Provide the [X, Y] coordinate of the cell's center where the given text is located.  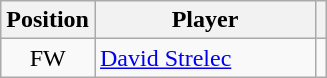
Position [48, 20]
Player [204, 20]
David Strelec [204, 58]
FW [48, 58]
